Pinpoint the cell where the given text exists, returning its [x, y] midpoint coordinate. 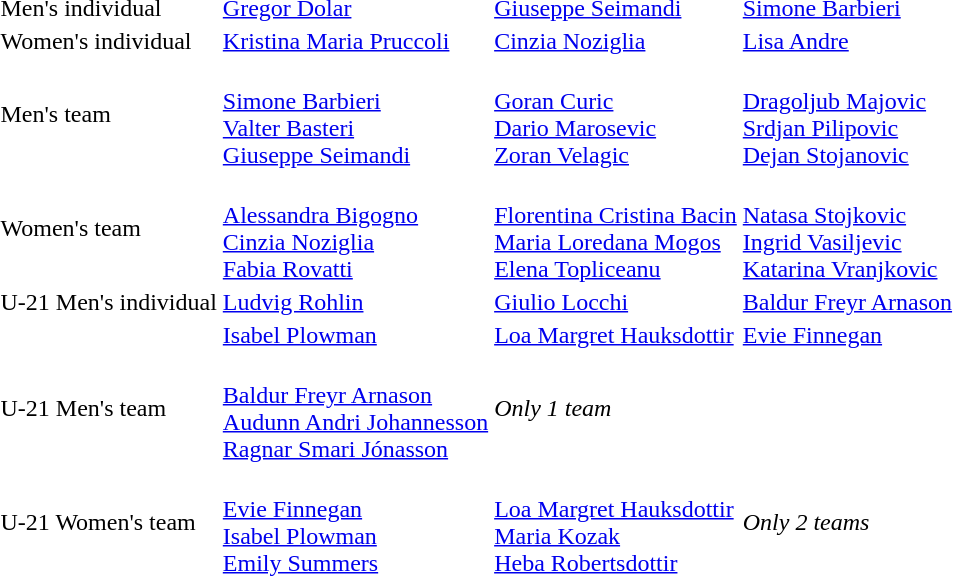
Alessandra BigognoCinzia NozigliaFabia Rovatti [355, 228]
Isabel Plowman [355, 335]
Cinzia Noziglia [616, 41]
Goran CuricDario MarosevicZoran Velagic [616, 114]
Lisa Andre [847, 41]
Natasa StojkovicIngrid VasiljevicKatarina Vranjkovic [847, 228]
Baldur Freyr ArnasonAudunn Andri JohannessonRagnar Smari Jónasson [355, 408]
Simone BarbieriValter BasteriGiuseppe Seimandi [355, 114]
Dragoljub MajovicSrdjan PilipovicDejan Stojanovic [847, 114]
Kristina Maria Pruccoli [355, 41]
Florentina Cristina BacinMaria Loredana MogosElena Topliceanu [616, 228]
Giulio Locchi [616, 302]
Baldur Freyr Arnason [847, 302]
Loa Margret Hauksdottir [616, 335]
Evie Finnegan [847, 335]
Ludvig Rohlin [355, 302]
